Return the (x, y) coordinate for the center point of the cell that contains the specified text.  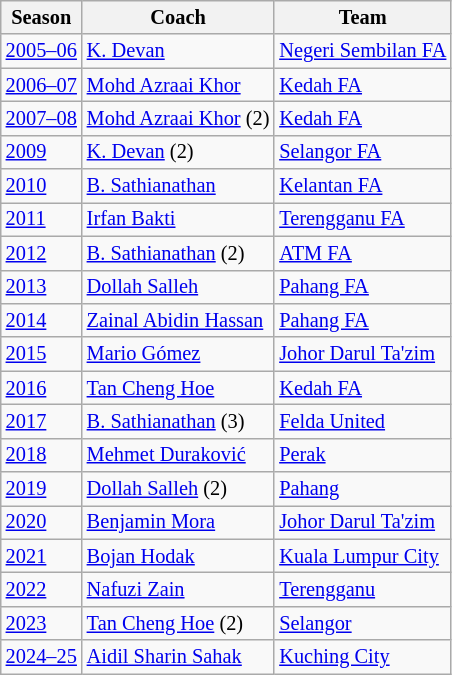
B. Sathianathan (2) (178, 253)
Coach (178, 17)
B. Sathianathan (3) (178, 421)
Felda United (362, 421)
Kuching City (362, 657)
2019 (42, 489)
2024–25 (42, 657)
Terengganu (362, 589)
Tan Cheng Hoe (2) (178, 623)
K. Devan (2) (178, 152)
Bojan Hodak (178, 556)
Pahang (362, 489)
ATM FA (362, 253)
2011 (42, 219)
2006–07 (42, 85)
Mehmet Duraković (178, 455)
Perak (362, 455)
Dollah Salleh (2) (178, 489)
Mario Gómez (178, 354)
Selangor (362, 623)
Nafuzi Zain (178, 589)
Selangor FA (362, 152)
2018 (42, 455)
Terengganu FA (362, 219)
Kelantan FA (362, 186)
2012 (42, 253)
2021 (42, 556)
2010 (42, 186)
2013 (42, 287)
Zainal Abidin Hassan (178, 320)
Irfan Bakti (178, 219)
2016 (42, 388)
Tan Cheng Hoe (178, 388)
2017 (42, 421)
2022 (42, 589)
2014 (42, 320)
2023 (42, 623)
B. Sathianathan (178, 186)
Team (362, 17)
Aidil Sharin Sahak (178, 657)
2007–08 (42, 118)
Dollah Salleh (178, 287)
K. Devan (178, 51)
Benjamin Mora (178, 522)
2009 (42, 152)
2005–06 (42, 51)
Mohd Azraai Khor (2) (178, 118)
Mohd Azraai Khor (178, 85)
Negeri Sembilan FA (362, 51)
2015 (42, 354)
2020 (42, 522)
Season (42, 17)
Kuala Lumpur City (362, 556)
